Return the [X, Y] coordinate for the center point of the cell that contains the specified text.  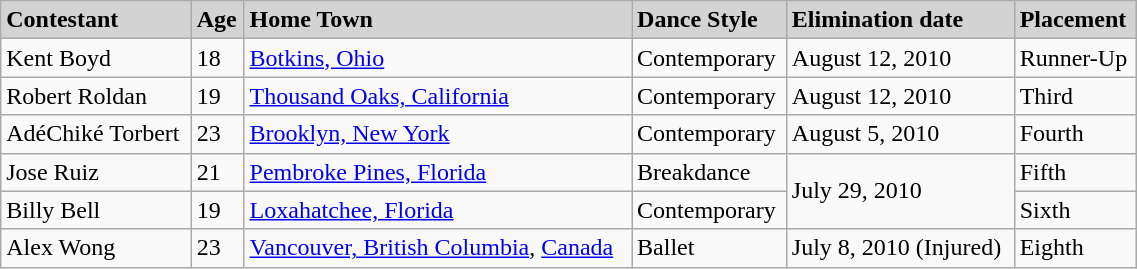
Contestant [96, 20]
Dance Style [710, 20]
Placement [1076, 20]
Billy Bell [96, 210]
Botkins, Ohio [438, 58]
Home Town [438, 20]
Kent Boyd [96, 58]
August 5, 2010 [900, 134]
Third [1076, 96]
AdéChiké Torbert [96, 134]
Fifth [1076, 172]
21 [218, 172]
Robert Roldan [96, 96]
Age [218, 20]
18 [218, 58]
Jose Ruiz [96, 172]
Fourth [1076, 134]
Pembroke Pines, Florida [438, 172]
July 29, 2010 [900, 191]
Brooklyn, New York [438, 134]
Vancouver, British Columbia, Canada [438, 248]
Sixth [1076, 210]
Eighth [1076, 248]
Alex Wong [96, 248]
Loxahatchee, Florida [438, 210]
Elimination date [900, 20]
Runner-Up [1076, 58]
Thousand Oaks, California [438, 96]
July 8, 2010 (Injured) [900, 248]
Ballet [710, 248]
Breakdance [710, 172]
